Locate the cell with the specified text and output its [x, y] center coordinate. 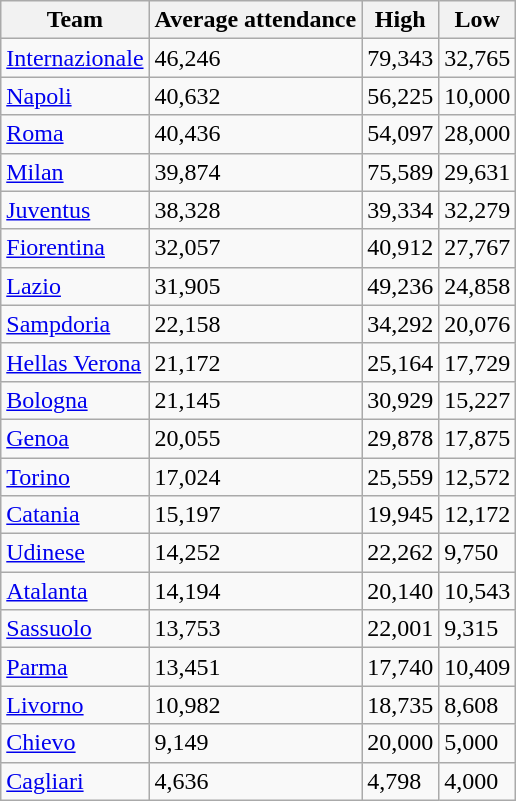
Hellas Verona [75, 362]
Parma [75, 667]
29,878 [400, 438]
19,945 [400, 515]
Udinese [75, 553]
21,145 [256, 400]
30,929 [400, 400]
18,735 [400, 705]
Sassuolo [75, 629]
22,001 [400, 629]
40,436 [256, 134]
25,559 [400, 477]
Napoli [75, 96]
56,225 [400, 96]
13,451 [256, 667]
9,315 [478, 629]
17,740 [400, 667]
20,140 [400, 591]
38,328 [256, 210]
Internazionale [75, 58]
25,164 [400, 362]
20,076 [478, 324]
12,572 [478, 477]
17,729 [478, 362]
20,000 [400, 743]
Team [75, 20]
9,149 [256, 743]
Atalanta [75, 591]
46,246 [256, 58]
40,912 [400, 248]
20,055 [256, 438]
21,172 [256, 362]
31,905 [256, 286]
8,608 [478, 705]
Low [478, 20]
22,262 [400, 553]
15,197 [256, 515]
79,343 [400, 58]
Average attendance [256, 20]
39,334 [400, 210]
10,543 [478, 591]
Fiorentina [75, 248]
75,589 [400, 172]
Livorno [75, 705]
32,765 [478, 58]
13,753 [256, 629]
Genoa [75, 438]
Sampdoria [75, 324]
32,279 [478, 210]
Milan [75, 172]
12,172 [478, 515]
54,097 [400, 134]
17,875 [478, 438]
4,636 [256, 781]
34,292 [400, 324]
High [400, 20]
10,000 [478, 96]
Chievo [75, 743]
17,024 [256, 477]
Cagliari [75, 781]
14,194 [256, 591]
14,252 [256, 553]
Lazio [75, 286]
10,409 [478, 667]
22,158 [256, 324]
29,631 [478, 172]
32,057 [256, 248]
Roma [75, 134]
28,000 [478, 134]
Catania [75, 515]
10,982 [256, 705]
4,000 [478, 781]
24,858 [478, 286]
5,000 [478, 743]
27,767 [478, 248]
Torino [75, 477]
Juventus [75, 210]
39,874 [256, 172]
49,236 [400, 286]
9,750 [478, 553]
4,798 [400, 781]
40,632 [256, 96]
Bologna [75, 400]
15,227 [478, 400]
